Locate the cell with the specified text and output its [x, y] center coordinate. 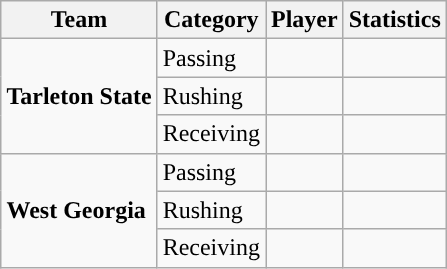
Category [211, 20]
Player [305, 20]
Tarleton State [79, 96]
Team [79, 20]
West Georgia [79, 210]
Statistics [394, 20]
